Capture the cell that displays the provided text and extract its (X, Y) central coordinate. 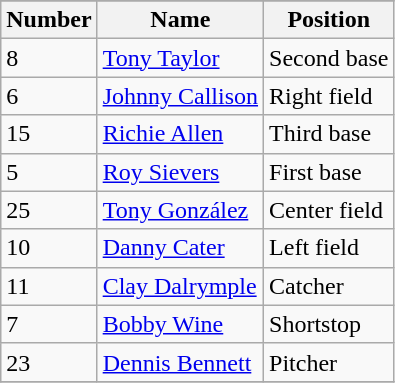
Tony González (180, 210)
Right field (329, 96)
10 (49, 248)
5 (49, 172)
Left field (329, 248)
Third base (329, 134)
Danny Cater (180, 248)
Second base (329, 58)
Name (180, 20)
25 (49, 210)
23 (49, 362)
Shortstop (329, 324)
Center field (329, 210)
15 (49, 134)
8 (49, 58)
Bobby Wine (180, 324)
Johnny Callison (180, 96)
Dennis Bennett (180, 362)
Tony Taylor (180, 58)
11 (49, 286)
7 (49, 324)
6 (49, 96)
First base (329, 172)
Clay Dalrymple (180, 286)
Catcher (329, 286)
Roy Sievers (180, 172)
Richie Allen (180, 134)
Position (329, 20)
Pitcher (329, 362)
Number (49, 20)
